Determine the [x, y] coordinate at the center of the cell enclosing the given text.  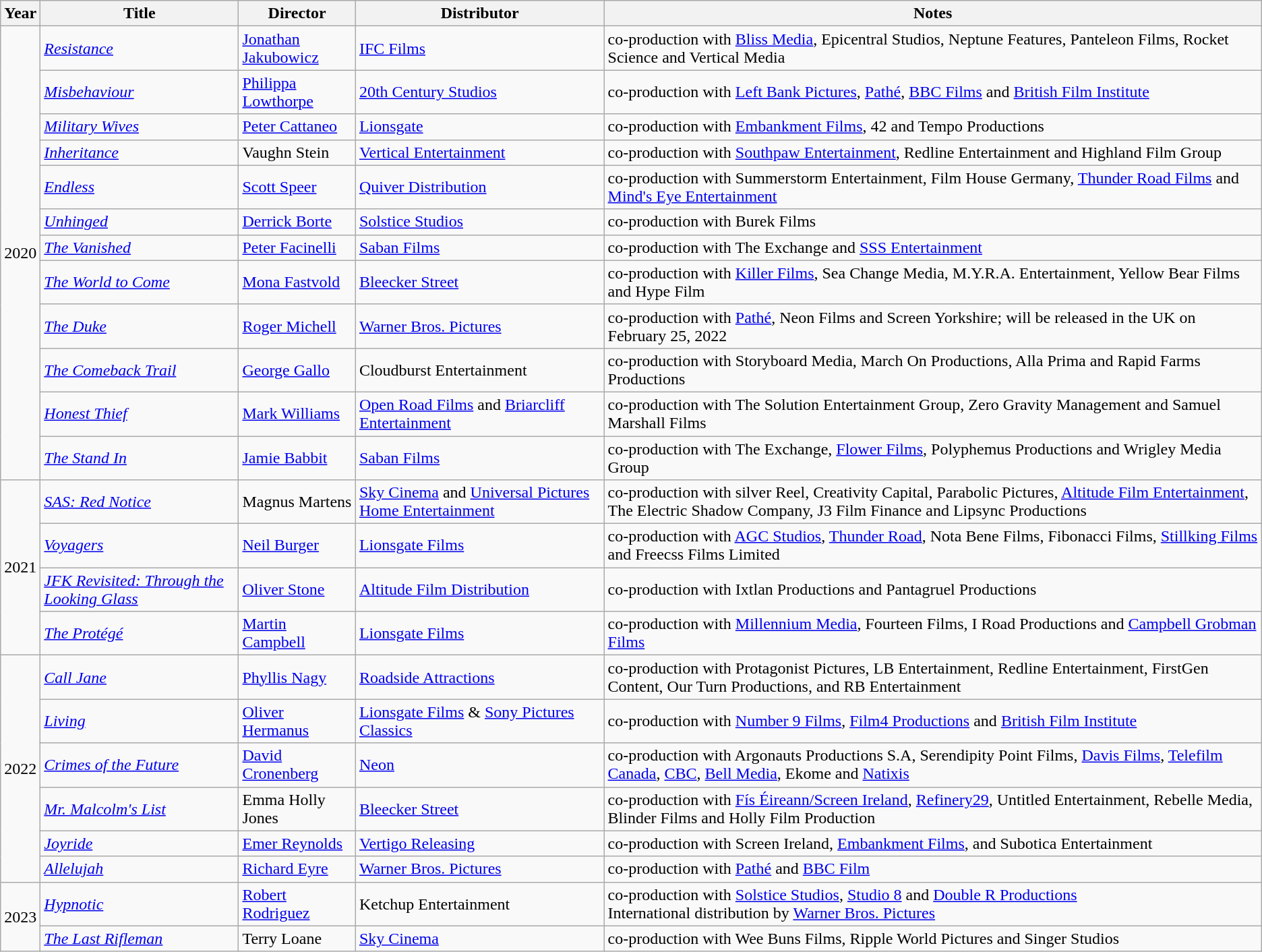
Year [20, 13]
Neon [480, 765]
Notes [933, 13]
co-production with Bliss Media, Epicentral Studios, Neptune Features, Panteleon Films, Rocket Science and Vertical Media [933, 49]
co-production with Southpaw Entertainment, Redline Entertainment and Highland Film Group [933, 152]
co-production with Embankment Films, 42 and Tempo Productions [933, 127]
co-production with AGC Studios, Thunder Road, Nota Bene Films, Fibonacci Films, Stillking Films and Freecss Films Limited [933, 546]
JFK Revisited: Through the Looking Glass [140, 589]
co-production with Killer Films, Sea Change Media, M.Y.R.A. Entertainment, Yellow Bear Films and Hype Film [933, 282]
co-production with Pathé and BBC Film [933, 869]
Distributor [480, 13]
Peter Cattaneo [297, 127]
Altitude Film Distribution [480, 589]
Lionsgate [480, 127]
co-production with Storyboard Media, March On Productions, Alla Prima and Rapid Farms Productions [933, 369]
Director [297, 13]
Unhinged [140, 222]
co-production with Fís Éireann/Screen Ireland, Refinery29, Untitled Entertainment, Rebelle Media, Blinder Films and Holly Film Production [933, 809]
Magnus Martens [297, 502]
2020 [20, 254]
Sky Cinema and Universal Pictures Home Entertainment [480, 502]
The Comeback Trail [140, 369]
Oliver Hermanus [297, 721]
Solstice Studios [480, 222]
Crimes of the Future [140, 765]
Open Road Films and Briarcliff Entertainment [480, 414]
The Protégé [140, 634]
2022 [20, 769]
David Cronenberg [297, 765]
Living [140, 721]
Martin Campbell [297, 634]
20th Century Studios [480, 92]
Title [140, 13]
Ketchup Entertainment [480, 903]
Resistance [140, 49]
co-production with The Exchange, Flower Films, Polyphemus Productions and Wrigley Media Group [933, 457]
Robert Rodriguez [297, 903]
Cloudburst Entertainment [480, 369]
co-production with Left Bank Pictures, Pathé, BBC Films and British Film Institute [933, 92]
Vaughn Stein [297, 152]
Philippa Lowthorpe [297, 92]
2021 [20, 568]
Derrick Borte [297, 222]
Hypnotic [140, 903]
Sky Cinema [480, 939]
Inheritance [140, 152]
2023 [20, 917]
Scott Speer [297, 187]
Mark Williams [297, 414]
Voyagers [140, 546]
The Stand In [140, 457]
co-production with Summerstorm Entertainment, Film House Germany, Thunder Road Films and Mind's Eye Entertainment [933, 187]
co-production with Argonauts Productions S.A, Serendipity Point Films, Davis Films, Telefilm Canada, CBC, Bell Media, Ekome and Natixis [933, 765]
The Duke [140, 326]
The World to Come [140, 282]
co-production with The Exchange and SSS Entertainment [933, 247]
co-production with Wee Buns Films, Ripple World Pictures and Singer Studios [933, 939]
The Vanished [140, 247]
co-production with Millennium Media, Fourteen Films, I Road Productions and Campbell Grobman Films [933, 634]
co-production with Screen Ireland, Embankment Films, and Subotica Entertainment [933, 843]
Emma Holly Jones [297, 809]
Roger Michell [297, 326]
co-production with Burek Films [933, 222]
Phyllis Nagy [297, 677]
SAS: Red Notice [140, 502]
Terry Loane [297, 939]
Allelujah [140, 869]
co-production with Solstice Studios, Studio 8 and Double R ProductionsInternational distribution by Warner Bros. Pictures [933, 903]
Mona Fastvold [297, 282]
Military Wives [140, 127]
co-production with Protagonist Pictures, LB Entertainment, Redline Entertainment, FirstGen Content, Our Turn Productions, and RB Entertainment [933, 677]
Quiver Distribution [480, 187]
co-production with Pathé, Neon Films and Screen Yorkshire; will be released in the UK on February 25, 2022 [933, 326]
Oliver Stone [297, 589]
IFC Films [480, 49]
Mr. Malcolm's List [140, 809]
Honest Thief [140, 414]
Vertical Entertainment [480, 152]
Lionsgate Films & Sony Pictures Classics [480, 721]
Call Jane [140, 677]
Vertigo Releasing [480, 843]
Endless [140, 187]
George Gallo [297, 369]
Misbehaviour [140, 92]
Roadside Attractions [480, 677]
Neil Burger [297, 546]
co-production with Ixtlan Productions and Pantagruel Productions [933, 589]
Emer Reynolds [297, 843]
co-production with Number 9 Films, Film4 Productions and British Film Institute [933, 721]
Peter Facinelli [297, 247]
Jamie Babbit [297, 457]
Joyride [140, 843]
Richard Eyre [297, 869]
The Last Rifleman [140, 939]
co-production with The Solution Entertainment Group, Zero Gravity Management and Samuel Marshall Films [933, 414]
Jonathan Jakubowicz [297, 49]
